For the text-containing cell, return its midpoint in [X, Y] coordinate format. 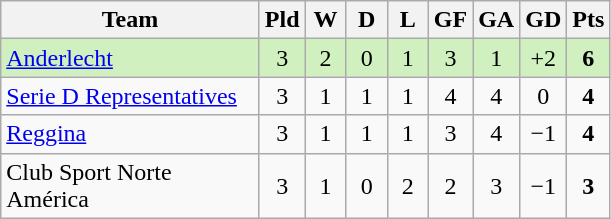
+2 [544, 58]
GD [544, 20]
D [366, 20]
Club Sport Norte América [130, 186]
Pts [588, 20]
Anderlecht [130, 58]
Reggina [130, 134]
W [326, 20]
Serie D Representatives [130, 96]
L [408, 20]
GA [496, 20]
GF [450, 20]
Pld [282, 20]
Team [130, 20]
6 [588, 58]
